Return the [X, Y] coordinate for the center point of the cell that contains the specified text.  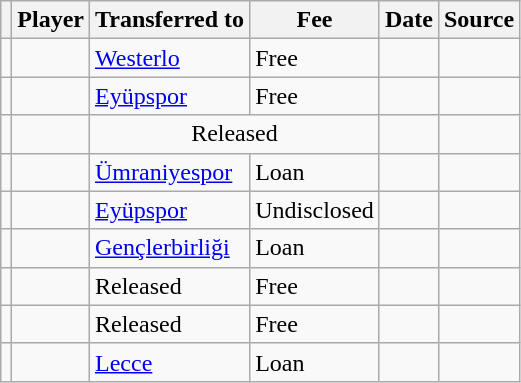
Gençlerbirliği [170, 248]
Lecce [170, 362]
Source [478, 20]
Undisclosed [315, 210]
Date [408, 20]
Player [51, 20]
Westerlo [170, 58]
Ümraniyespor [170, 172]
Fee [315, 20]
Transferred to [170, 20]
